Detect which cell encompasses the target text, then output its (X, Y) center coordinate. 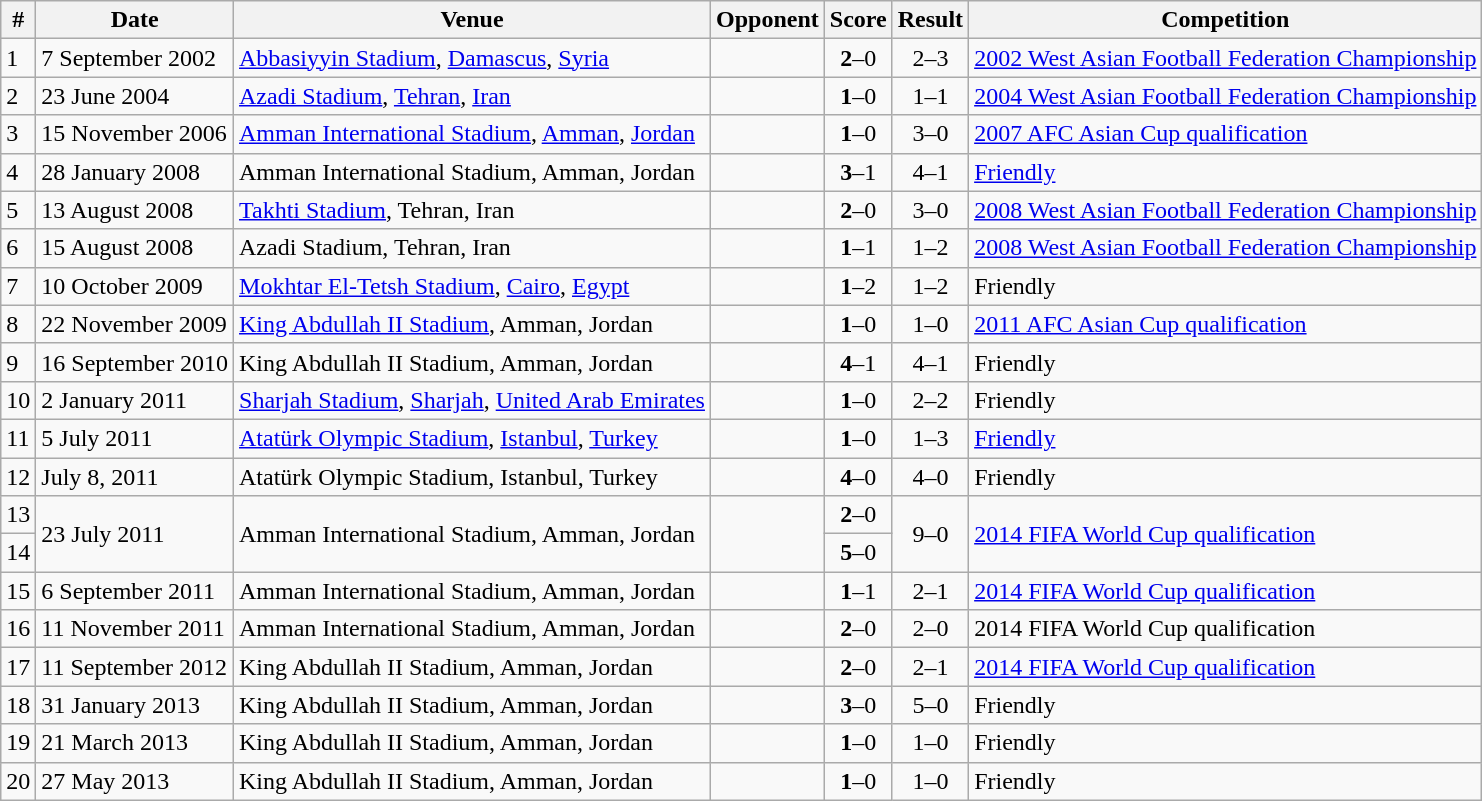
Takhti Stadium, Tehran, Iran (472, 210)
1–3 (930, 438)
9 (18, 362)
22 November 2009 (135, 324)
4 (18, 172)
6 September 2011 (135, 591)
14 (18, 553)
9–0 (930, 534)
2004 West Asian Football Federation Championship (1226, 96)
Date (135, 20)
31 January 2013 (135, 705)
5 July 2011 (135, 438)
27 May 2013 (135, 781)
6 (18, 248)
7 (18, 286)
2–3 (930, 58)
Venue (472, 20)
5 (18, 210)
23 July 2011 (135, 534)
16 September 2010 (135, 362)
2 (18, 96)
15 November 2006 (135, 134)
2002 West Asian Football Federation Championship (1226, 58)
3–1 (858, 172)
16 (18, 629)
Opponent (767, 20)
13 (18, 515)
2 January 2011 (135, 400)
11 September 2012 (135, 667)
11 November 2011 (135, 629)
18 (18, 705)
10 (18, 400)
7 September 2002 (135, 58)
2–2 (930, 400)
28 January 2008 (135, 172)
11 (18, 438)
2007 AFC Asian Cup qualification (1226, 134)
12 (18, 477)
15 August 2008 (135, 248)
July 8, 2011 (135, 477)
2011 AFC Asian Cup qualification (1226, 324)
23 June 2004 (135, 96)
1 (18, 58)
20 (18, 781)
Mokhtar El-Tetsh Stadium, Cairo, Egypt (472, 286)
Competition (1226, 20)
10 October 2009 (135, 286)
Abbasiyyin Stadium, Damascus, Syria (472, 58)
8 (18, 324)
17 (18, 667)
13 August 2008 (135, 210)
21 March 2013 (135, 743)
Sharjah Stadium, Sharjah, United Arab Emirates (472, 400)
Score (858, 20)
15 (18, 591)
19 (18, 743)
3 (18, 134)
# (18, 20)
Result (930, 20)
